From the cell containing the given text, extract its center point as [X, Y] coordinate. 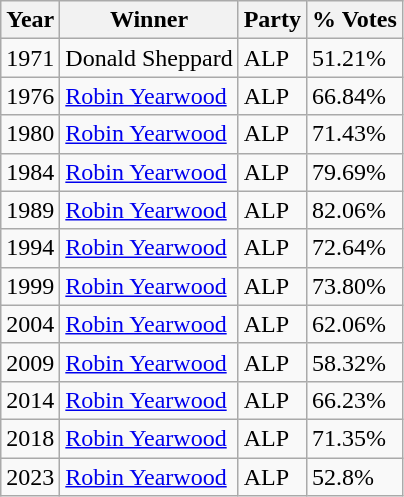
1999 [30, 286]
71.35% [355, 438]
1980 [30, 134]
66.84% [355, 96]
1984 [30, 172]
% Votes [355, 20]
2004 [30, 324]
Donald Sheppard [149, 58]
Winner [149, 20]
51.21% [355, 58]
52.8% [355, 477]
Party [272, 20]
1976 [30, 96]
62.06% [355, 324]
1994 [30, 248]
2018 [30, 438]
1989 [30, 210]
2009 [30, 362]
2023 [30, 477]
58.32% [355, 362]
79.69% [355, 172]
82.06% [355, 210]
72.64% [355, 248]
1971 [30, 58]
66.23% [355, 400]
71.43% [355, 134]
2014 [30, 400]
Year [30, 20]
73.80% [355, 286]
